Find where the given text appears and provide that cell's center as [x, y] coordinate. 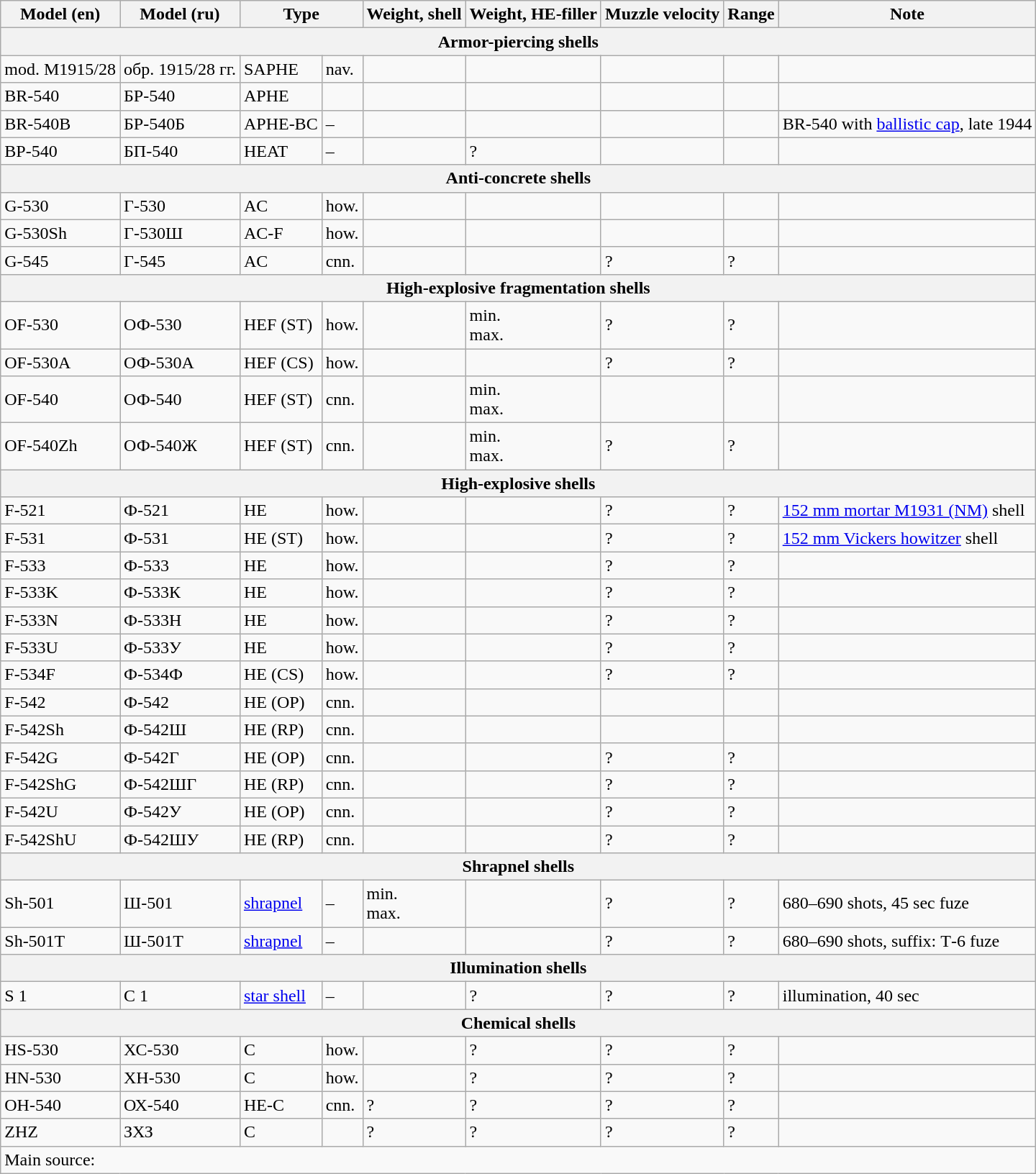
ХС-530 [180, 1050]
G-545 [60, 260]
HEAT [281, 151]
ОФ-540Ж [180, 446]
ОФ-530 [180, 325]
Muzzle velocity [662, 14]
Г-545 [180, 260]
BP-540 [60, 151]
Model (ru) [180, 14]
F-542Sh [60, 729]
star shell [281, 996]
Ф-542ШУ [180, 839]
F-533K [60, 593]
Ф-521 [180, 511]
Armor-piercing shells [518, 42]
БР-540Б [180, 124]
APHE [281, 96]
F-542G [60, 757]
Ф-542 [180, 702]
High-explosive shells [518, 483]
Weight, HE-filler [533, 14]
Illumination shells [518, 968]
S 1 [60, 996]
F-531 [60, 538]
Ф-542У [180, 811]
680–690 shots, suffix: Т-6 fuze [907, 941]
illumination, 40 sec [907, 996]
Ф-533К [180, 593]
152 mm Vickers howitzer shell [907, 538]
SAPHE [281, 69]
Model (en) [60, 14]
mod. M1915/28 [60, 69]
HE (CS) [281, 675]
Shrapnel shells [518, 867]
BR-540B [60, 124]
G-530Sh [60, 233]
Ш-501Т [180, 941]
High-explosive fragmentation shells [518, 288]
F-542ShG [60, 784]
Range [751, 14]
OF-540Zh [60, 446]
Ф-533 [180, 565]
F-533N [60, 620]
Ф-533У [180, 647]
Sh-501 [60, 904]
OF-530 [60, 325]
ХН-530 [180, 1078]
Ф-542Г [180, 757]
ОХ-540 [180, 1105]
Ф-542ШГ [180, 784]
F-542 [60, 702]
Ф-533Н [180, 620]
F-521 [60, 511]
HE (ST) [281, 538]
HEF (CS) [281, 362]
Sh-501T [60, 941]
Г-530 [180, 206]
680–690 shots, 45 sec fuze [907, 904]
Ф-531 [180, 538]
Г-530Ш [180, 233]
APHE-BC [281, 124]
OF-530A [60, 362]
С 1 [180, 996]
F-533U [60, 647]
BR-540 [60, 96]
Chemical shells [518, 1023]
ZHZ [60, 1132]
nav. [342, 69]
БП-540 [180, 151]
BR-540 with ballistic cap, late 1944 [907, 124]
G-530 [60, 206]
Ш-501 [180, 904]
Note [907, 14]
обр. 1915/28 гг. [180, 69]
HE-C [281, 1105]
F-542U [60, 811]
HS-530 [60, 1050]
Anti-concrete shells [518, 178]
F-533 [60, 565]
Ф-534Ф [180, 675]
152 mm mortar M1931 (NM) shell [907, 511]
ОФ-540 [180, 400]
F-542ShU [60, 839]
OF-540 [60, 400]
ЗХЗ [180, 1132]
Weight, shell [414, 14]
Ф-542Ш [180, 729]
ОФ-530А [180, 362]
F-534F [60, 675]
HN-530 [60, 1078]
БР-540 [180, 96]
Main source: [518, 1160]
OH-540 [60, 1105]
Type [301, 14]
AC-F [281, 233]
